Return (x, y) of the center of cell containing provided text 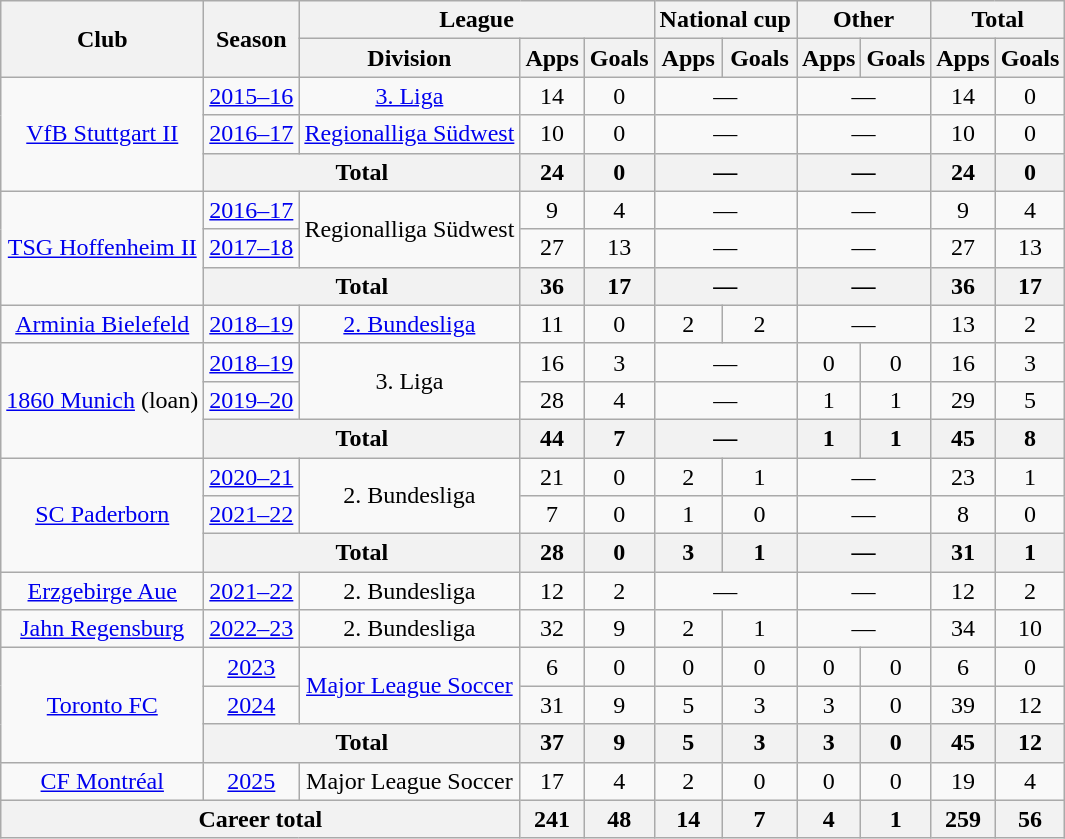
Toronto FC (102, 705)
2017–18 (252, 248)
League (476, 20)
44 (552, 438)
2022–23 (252, 629)
National cup (725, 20)
2015–16 (252, 96)
TSG Hoffenheim II (102, 248)
Other (863, 20)
34 (963, 629)
Erzgebirge Aue (102, 591)
32 (552, 629)
39 (963, 705)
Arminia Bielefeld (102, 324)
1860 Munich (loan) (102, 400)
SC Paderborn (102, 515)
21 (552, 477)
2020–21 (252, 477)
2023 (252, 667)
37 (552, 743)
2025 (252, 781)
29 (963, 400)
VfB Stuttgart II (102, 134)
259 (963, 819)
23 (963, 477)
Jahn Regensburg (102, 629)
Club (102, 39)
Career total (260, 819)
241 (552, 819)
11 (552, 324)
CF Montréal (102, 781)
48 (619, 819)
Season (252, 39)
Division (410, 58)
56 (1030, 819)
19 (963, 781)
2019–20 (252, 400)
2024 (252, 705)
